Return the [X, Y] coordinate for the center point of the cell that contains the specified text.  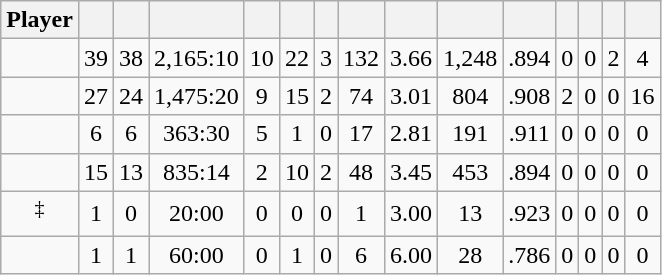
.923 [530, 214]
3.45 [412, 172]
2.81 [412, 134]
9 [262, 96]
1,248 [470, 58]
804 [470, 96]
3.00 [412, 214]
28 [470, 255]
363:30 [197, 134]
132 [362, 58]
3.01 [412, 96]
22 [296, 58]
27 [96, 96]
24 [132, 96]
.786 [530, 255]
.908 [530, 96]
191 [470, 134]
835:14 [197, 172]
6.00 [412, 255]
20:00 [197, 214]
2,165:10 [197, 58]
Player [40, 20]
60:00 [197, 255]
‡ [40, 214]
39 [96, 58]
5 [262, 134]
.911 [530, 134]
453 [470, 172]
1,475:20 [197, 96]
16 [642, 96]
38 [132, 58]
3.66 [412, 58]
4 [642, 58]
3 [326, 58]
17 [362, 134]
74 [362, 96]
48 [362, 172]
